Provide the (X, Y) coordinate of the cell's center where the given text is located.  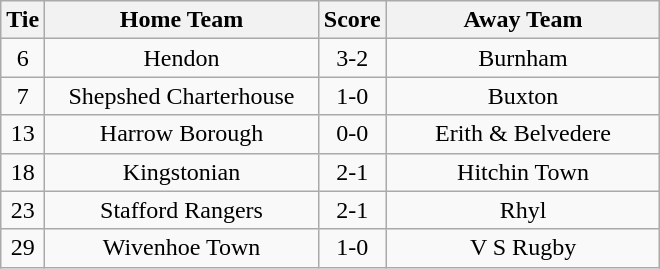
6 (23, 58)
Away Team (523, 20)
Buxton (523, 96)
V S Rugby (523, 248)
0-0 (352, 134)
Wivenhoe Town (182, 248)
Home Team (182, 20)
Kingstonian (182, 172)
7 (23, 96)
Score (352, 20)
Erith & Belvedere (523, 134)
Harrow Borough (182, 134)
Burnham (523, 58)
13 (23, 134)
18 (23, 172)
Tie (23, 20)
23 (23, 210)
3-2 (352, 58)
Hendon (182, 58)
Hitchin Town (523, 172)
Stafford Rangers (182, 210)
29 (23, 248)
Rhyl (523, 210)
Shepshed Charterhouse (182, 96)
